Determine the (X, Y) coordinate at the center of the cell enclosing the given text.  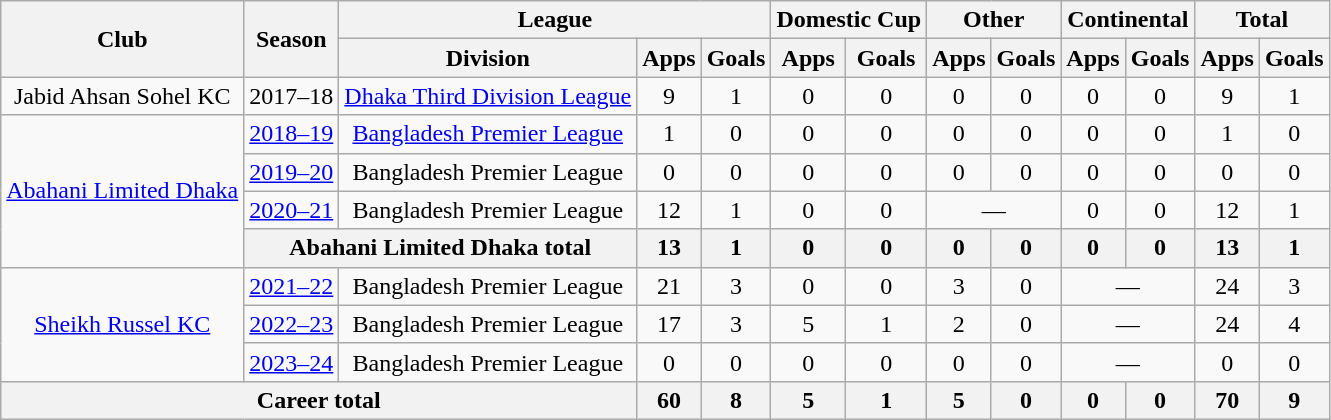
Dhaka Third Division League (488, 96)
Career total (319, 400)
Abahani Limited Dhaka total (440, 248)
Sheikh Russel KC (122, 324)
17 (669, 324)
70 (1227, 400)
League (555, 20)
Club (122, 39)
Division (488, 58)
Jabid Ahsan Sohel KC (122, 96)
2022–23 (292, 324)
2023–24 (292, 362)
Other (994, 20)
60 (669, 400)
2 (959, 324)
2021–22 (292, 286)
Total (1262, 20)
21 (669, 286)
4 (1294, 324)
8 (736, 400)
Domestic Cup (849, 20)
Continental (1128, 20)
Season (292, 39)
2017–18 (292, 96)
2019–20 (292, 172)
2018–19 (292, 134)
2020–21 (292, 210)
Abahani Limited Dhaka (122, 191)
